Find where the given text appears and provide that cell's center as (x, y) coordinate. 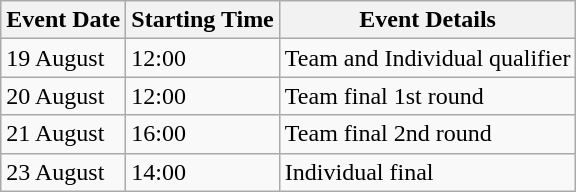
14:00 (203, 172)
Individual final (428, 172)
Event Details (428, 20)
19 August (64, 58)
20 August (64, 96)
Team final 1st round (428, 96)
21 August (64, 134)
16:00 (203, 134)
Event Date (64, 20)
Team and Individual qualifier (428, 58)
Starting Time (203, 20)
Team final 2nd round (428, 134)
23 August (64, 172)
